Output the [x, y] coordinate of the center of the cell containing the given text.  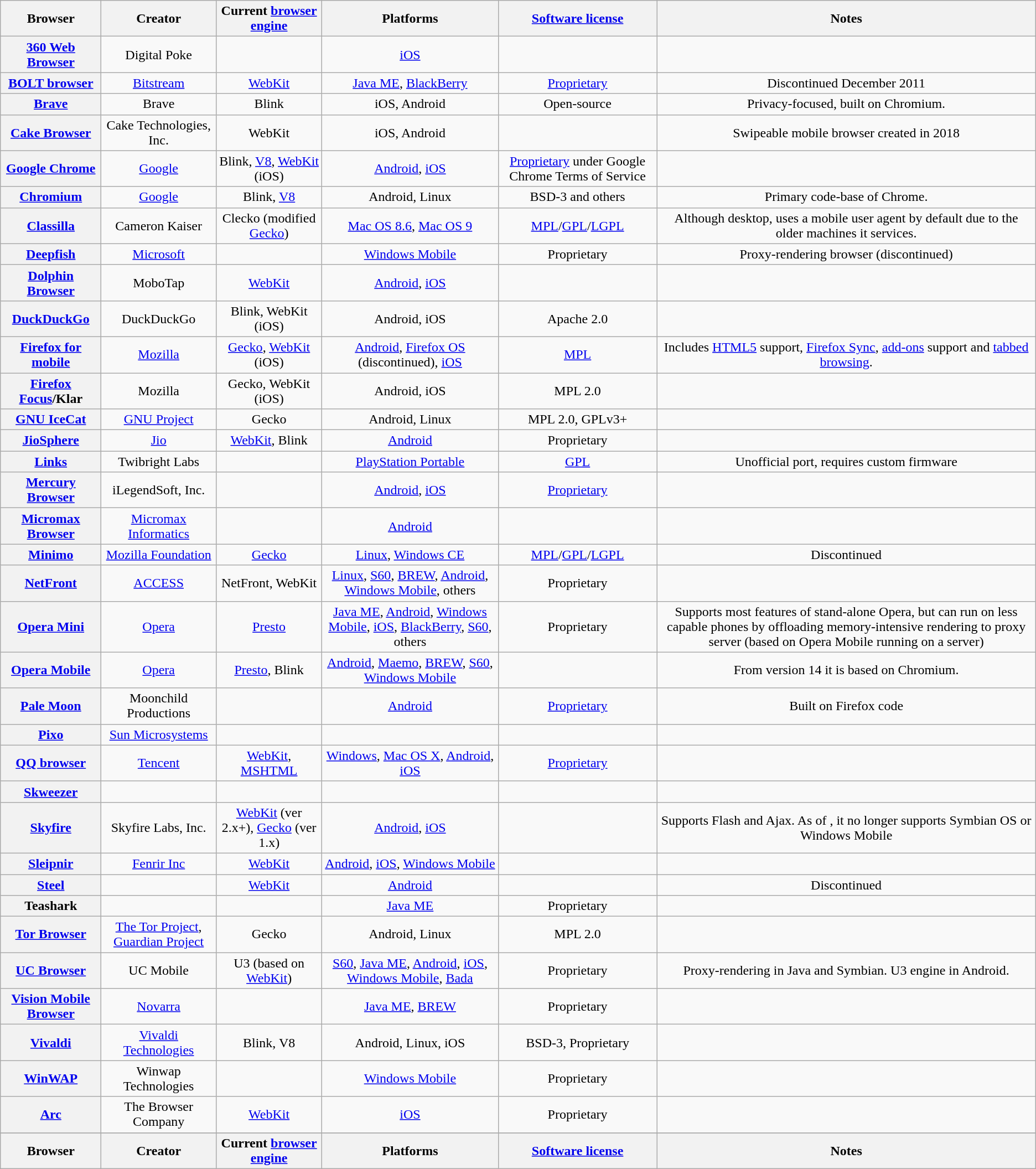
Privacy-focused, built on Chromium. [846, 104]
Presto [269, 627]
Mercury Browser [51, 490]
Linux, Windows CE [411, 555]
GNU IceCat [51, 420]
Firefox Focus/Klar [51, 391]
Dolphin Browser [51, 282]
Apache 2.0 [578, 319]
MoboTap [159, 282]
UC Browser [51, 971]
Novarra [159, 1006]
Blink, WebKit (iOS) [269, 319]
Java ME [411, 906]
Cameron Kaiser [159, 226]
ACCESS [159, 583]
GNU Project [159, 420]
Although desktop, uses a mobile user agent by default due to the older machines it services. [846, 226]
Moonchild Productions [159, 706]
Swipeable mobile browser created in 2018 [846, 133]
Digital Poke [159, 54]
BSD-3 and others [578, 197]
Pale Moon [51, 706]
Opera Mini [51, 627]
Bitstream [159, 83]
WebKit, MSHTML [269, 763]
From version 14 it is based on Chromium. [846, 670]
WebKit, Blink [269, 441]
WebKit (ver 2.x+), Gecko (ver 1.x) [269, 827]
Sun Microsystems [159, 734]
Proprietary under Google Chrome Terms of Service [578, 168]
Android, Maemo, BREW, S60, Windows Mobile [411, 670]
MPL 2.0, GPLv3+ [578, 420]
The Tor Project, Guardian Project [159, 934]
Teashark [51, 906]
Sleipnir [51, 863]
JioSphere [51, 441]
Primary code-base of Chrome. [846, 197]
NetFront [51, 583]
Minimo [51, 555]
Java ME, Android, Windows Mobile, iOS, BlackBerry, S60, others [411, 627]
Blink [269, 104]
Micromax Informatics [159, 526]
Clecko (modified Gecko) [269, 226]
GPL [578, 462]
MPL [578, 354]
Chromium [51, 197]
BOLT browser [51, 83]
Supports Flash and Ajax. As of , it no longer supports Symbian OS or Windows Mobile [846, 827]
Java ME, BlackBerry [411, 83]
Microsoft [159, 254]
Blink, V8, WebKit (iOS) [269, 168]
Linux, S60, BREW, Android, Windows Mobile, others [411, 583]
Android, Firefox OS (discontinued), iOS [411, 354]
Android, Linux, iOS [411, 1043]
NetFront, WebKit [269, 583]
S60, Java ME, Android, iOS, Windows Mobile, Bada [411, 971]
Includes HTML5 support, Firefox Sync, add-ons support and tabbed browsing. [846, 354]
Pixo [51, 734]
Discontinued December 2011 [846, 83]
Presto, Blink [269, 670]
BSD-3, Proprietary [578, 1043]
Vision Mobile Browser [51, 1006]
UC Mobile [159, 971]
QQ browser [51, 763]
Jio [159, 441]
Opera Mobile [51, 670]
Steel [51, 885]
Open-source [578, 104]
Tor Browser [51, 934]
Skyfire Labs, Inc. [159, 827]
Windows, Mac OS X, Android, iOS [411, 763]
Cake Technologies, Inc. [159, 133]
Cake Browser [51, 133]
Mac OS 8.6, Mac OS 9 [411, 226]
WinWAP [51, 1078]
Java ME, BREW [411, 1006]
Proxy-rendering browser (discontinued) [846, 254]
PlayStation Portable [411, 462]
Classilla [51, 226]
Tencent [159, 763]
Deepfish [51, 254]
U3 (based on WebKit) [269, 971]
Arc [51, 1115]
iLegendSoft, Inc. [159, 490]
Skyfire [51, 827]
Fenrir Inc [159, 863]
Built on Firefox code [846, 706]
Mozilla Foundation [159, 555]
360 Web Browser [51, 54]
Skweezer [51, 792]
Unofficial port, requires custom firmware [846, 462]
Links [51, 462]
Vivaldi Technologies [159, 1043]
Proxy-rendering in Java and Symbian. U3 engine in Android. [846, 971]
Micromax Browser [51, 526]
Vivaldi [51, 1043]
The Browser Company [159, 1115]
Android, iOS, Windows Mobile [411, 863]
Winwap Technologies [159, 1078]
Google Chrome [51, 168]
Firefox for mobile [51, 354]
Twibright Labs [159, 462]
